Pinpoint the cell where the given text exists, returning its [X, Y] midpoint coordinate. 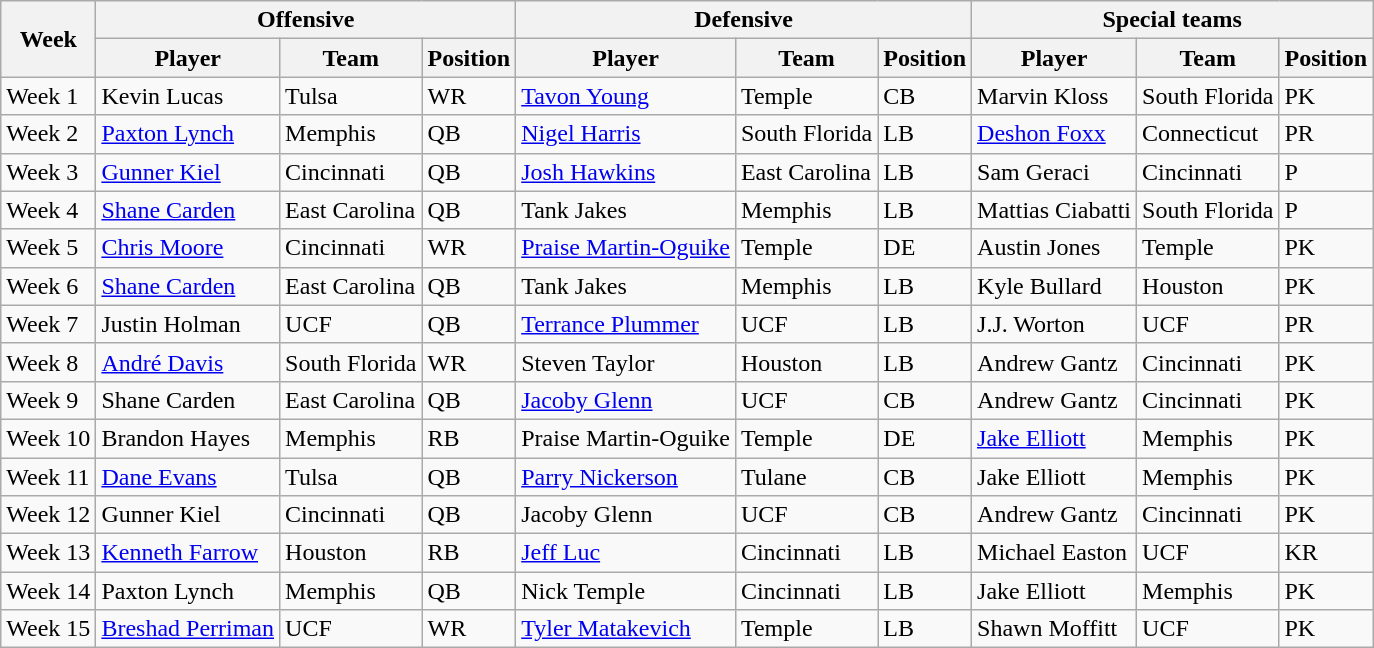
Kyle Bullard [1054, 286]
Brandon Hayes [188, 438]
Nigel Harris [626, 134]
Marvin Kloss [1054, 96]
Deshon Foxx [1054, 134]
Tavon Young [626, 96]
Mattias Ciabatti [1054, 210]
Week 5 [48, 248]
Connecticut [1208, 134]
Offensive [306, 20]
Special teams [1172, 20]
Sam Geraci [1054, 172]
Nick Temple [626, 591]
Defensive [744, 20]
Tyler Matakevich [626, 629]
Breshad Perriman [188, 629]
Steven Taylor [626, 362]
Dane Evans [188, 477]
Josh Hawkins [626, 172]
Week 15 [48, 629]
Week 10 [48, 438]
Kenneth Farrow [188, 553]
Parry Nickerson [626, 477]
Shawn Moffitt [1054, 629]
Justin Holman [188, 324]
Week 9 [48, 400]
Terrance Plummer [626, 324]
KR [1326, 553]
Week 8 [48, 362]
Week 3 [48, 172]
Week 14 [48, 591]
Week 1 [48, 96]
Jeff Luc [626, 553]
Tulane [806, 477]
Week 6 [48, 286]
Chris Moore [188, 248]
Kevin Lucas [188, 96]
Week 7 [48, 324]
Austin Jones [1054, 248]
Week [48, 39]
Week 4 [48, 210]
Michael Easton [1054, 553]
André Davis [188, 362]
Week 13 [48, 553]
J.J. Worton [1054, 324]
Week 12 [48, 515]
Week 2 [48, 134]
Week 11 [48, 477]
